Provide the [x, y] coordinate of the cell's center where the given text is located.  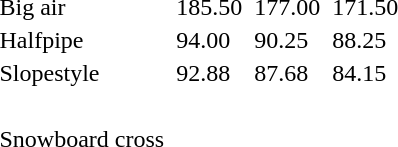
87.68 [288, 73]
92.88 [210, 73]
94.00 [210, 40]
90.25 [288, 40]
